For the text-containing cell, return its midpoint in (x, y) coordinate format. 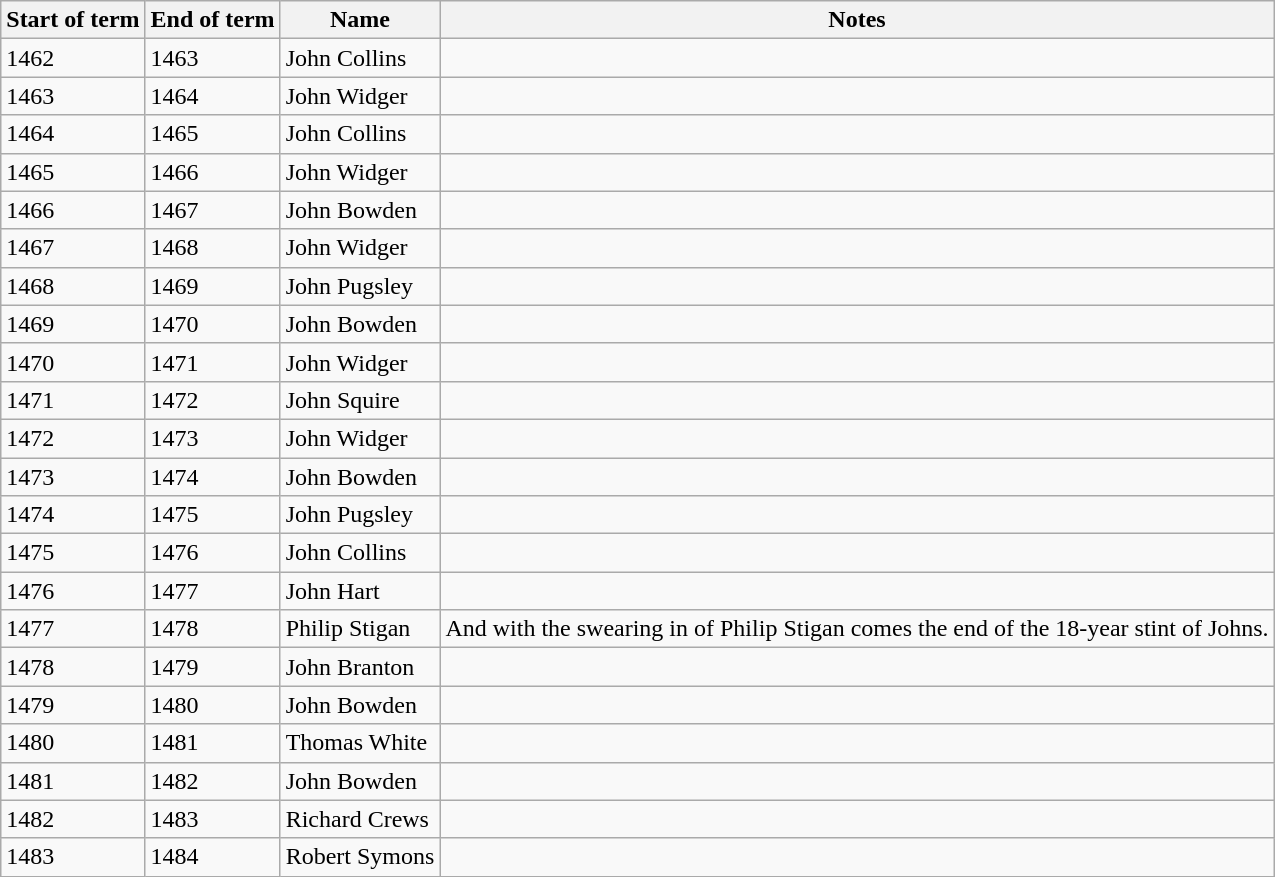
Name (360, 20)
John Branton (360, 667)
Richard Crews (360, 819)
Notes (857, 20)
Philip Stigan (360, 629)
1462 (73, 58)
End of term (212, 20)
1484 (212, 857)
Start of term (73, 20)
Thomas White (360, 743)
Robert Symons (360, 857)
John Hart (360, 591)
John Squire (360, 400)
And with the swearing in of Philip Stigan comes the end of the 18-year stint of Johns. (857, 629)
